Search for the cell housing the specified text and yield its [x, y] center coordinate. 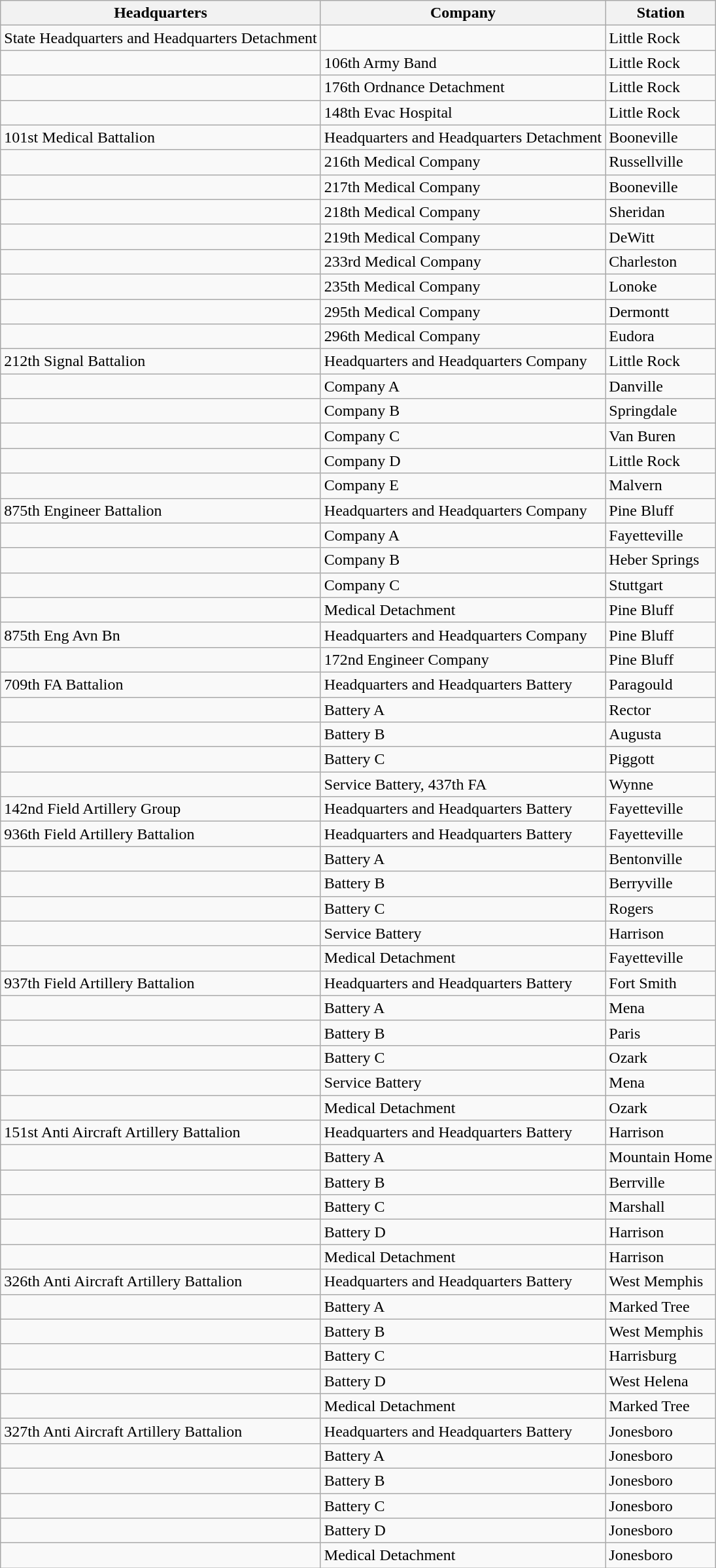
937th Field Artillery Battalion [161, 983]
Rogers [660, 909]
Stuttgart [660, 585]
DeWitt [660, 237]
Van Buren [660, 436]
Headquarters [161, 13]
State Headquarters and Headquarters Detachment [161, 38]
875th Engineer Battalion [161, 510]
Malvern [660, 486]
Bentonville [660, 859]
Harrisburg [660, 1356]
151st Anti Aircraft Artillery Battalion [161, 1133]
Danville [660, 386]
217th Medical Company [463, 187]
218th Medical Company [463, 212]
106th Army Band [463, 63]
Springdale [660, 411]
Sheridan [660, 212]
Charleston [660, 261]
Lonoke [660, 286]
Company [463, 13]
Fort Smith [660, 983]
Russellville [660, 162]
176th Ordnance Detachment [463, 88]
Mountain Home [660, 1158]
709th FA Battalion [161, 684]
233rd Medical Company [463, 261]
Wynne [660, 784]
Marshall [660, 1207]
327th Anti Aircraft Artillery Battalion [161, 1431]
172nd Engineer Company [463, 659]
101st Medical Battalion [161, 137]
Augusta [660, 735]
Rector [660, 709]
875th Eng Avn Bn [161, 635]
212th Signal Battalion [161, 361]
326th Anti Aircraft Artillery Battalion [161, 1282]
Berrville [660, 1182]
West Helena [660, 1381]
Heber Springs [660, 560]
Berryville [660, 884]
219th Medical Company [463, 237]
Station [660, 13]
Eudora [660, 337]
295th Medical Company [463, 312]
Dermontt [660, 312]
148th Evac Hospital [463, 112]
Service Battery, 437th FA [463, 784]
142nd Field Artillery Group [161, 809]
Paragould [660, 684]
235th Medical Company [463, 286]
Company E [463, 486]
216th Medical Company [463, 162]
936th Field Artillery Battalion [161, 834]
Company D [463, 461]
Headquarters and Headquarters Detachment [463, 137]
296th Medical Company [463, 337]
Piggott [660, 759]
Paris [660, 1033]
